Extract the (x, y) coordinate from the center of the cell holding the provided text.  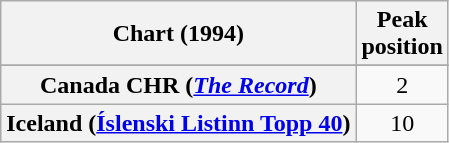
Chart (1994) (178, 34)
Peakposition (402, 34)
Canada CHR (The Record) (178, 85)
2 (402, 85)
10 (402, 123)
Iceland (Íslenski Listinn Topp 40) (178, 123)
